Return the [x, y] coordinate for the center point of the cell that contains the specified text.  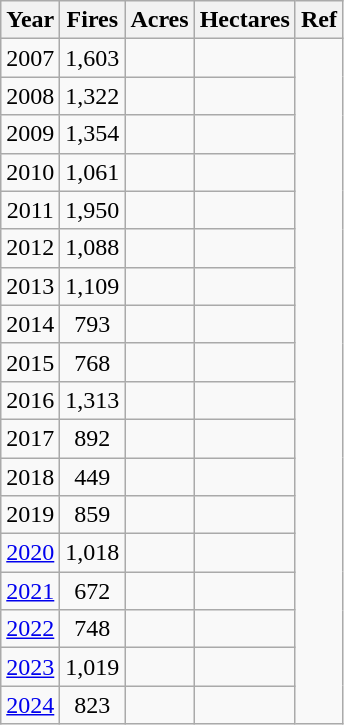
Ref [318, 20]
Fires [92, 20]
2008 [30, 96]
1,088 [92, 248]
2019 [30, 515]
859 [92, 515]
2021 [30, 591]
2012 [30, 248]
1,322 [92, 96]
2010 [30, 172]
1,950 [92, 210]
2015 [30, 362]
2018 [30, 477]
2024 [30, 705]
892 [92, 438]
823 [92, 705]
1,354 [92, 134]
Acres [160, 20]
2009 [30, 134]
2020 [30, 553]
1,109 [92, 286]
672 [92, 591]
2017 [30, 438]
1,061 [92, 172]
1,313 [92, 400]
2013 [30, 286]
Year [30, 20]
449 [92, 477]
793 [92, 324]
2007 [30, 58]
Hectares [244, 20]
2014 [30, 324]
2022 [30, 629]
748 [92, 629]
1,018 [92, 553]
2023 [30, 667]
2011 [30, 210]
1,603 [92, 58]
2016 [30, 400]
768 [92, 362]
1,019 [92, 667]
